Pinpoint the cell where the given text exists, returning its (x, y) midpoint coordinate. 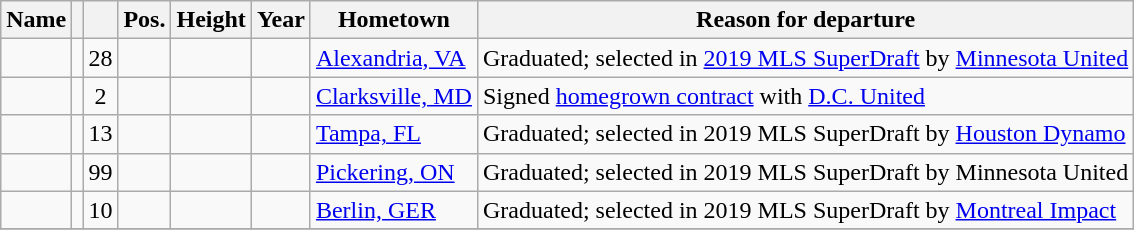
Berlin, GER (394, 210)
99 (100, 172)
Year (280, 20)
10 (100, 210)
Alexandria, VA (394, 58)
Name (36, 20)
Pickering, ON (394, 172)
Clarksville, MD (394, 96)
13 (100, 134)
Reason for departure (805, 20)
Hometown (394, 20)
28 (100, 58)
2 (100, 96)
Graduated; selected in 2019 MLS SuperDraft by Montreal Impact (805, 210)
Signed homegrown contract with D.C. United (805, 96)
Tampa, FL (394, 134)
Pos. (144, 20)
Graduated; selected in 2019 MLS SuperDraft by Houston Dynamo (805, 134)
Height (211, 20)
